Output the (x, y) coordinate of the center of the cell containing the given text.  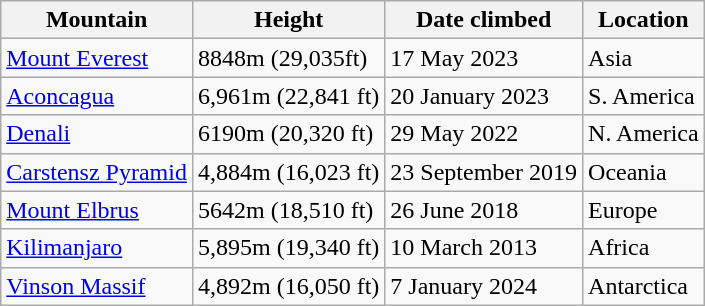
17 May 2023 (484, 58)
Africa (644, 248)
8848m (29,035ft) (288, 58)
Europe (644, 210)
Mount Everest (97, 58)
Antarctica (644, 286)
29 May 2022 (484, 134)
Asia (644, 58)
S. America (644, 96)
Vinson Massif (97, 286)
6190m (20,320 ft) (288, 134)
N. America (644, 134)
Kilimanjaro (97, 248)
7 January 2024 (484, 286)
Location (644, 20)
Mount Elbrus (97, 210)
Aconcagua (97, 96)
Height (288, 20)
10 March 2013 (484, 248)
4,892m (16,050 ft) (288, 286)
20 January 2023 (484, 96)
Mountain (97, 20)
5,895m (19,340 ft) (288, 248)
26 June 2018 (484, 210)
Oceania (644, 172)
6,961m (22,841 ft) (288, 96)
Date climbed (484, 20)
Denali (97, 134)
5642m (18,510 ft) (288, 210)
23 September 2019 (484, 172)
4,884m (16,023 ft) (288, 172)
Carstensz Pyramid (97, 172)
